Pinpoint the cell where the given text exists, returning its [x, y] midpoint coordinate. 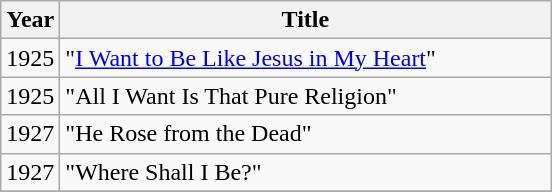
"Where Shall I Be?" [306, 172]
"He Rose from the Dead" [306, 134]
Year [30, 20]
Title [306, 20]
"I Want to Be Like Jesus in My Heart" [306, 58]
"All I Want Is That Pure Religion" [306, 96]
